Provide the [X, Y] coordinate of the cell's center where the given text is located.  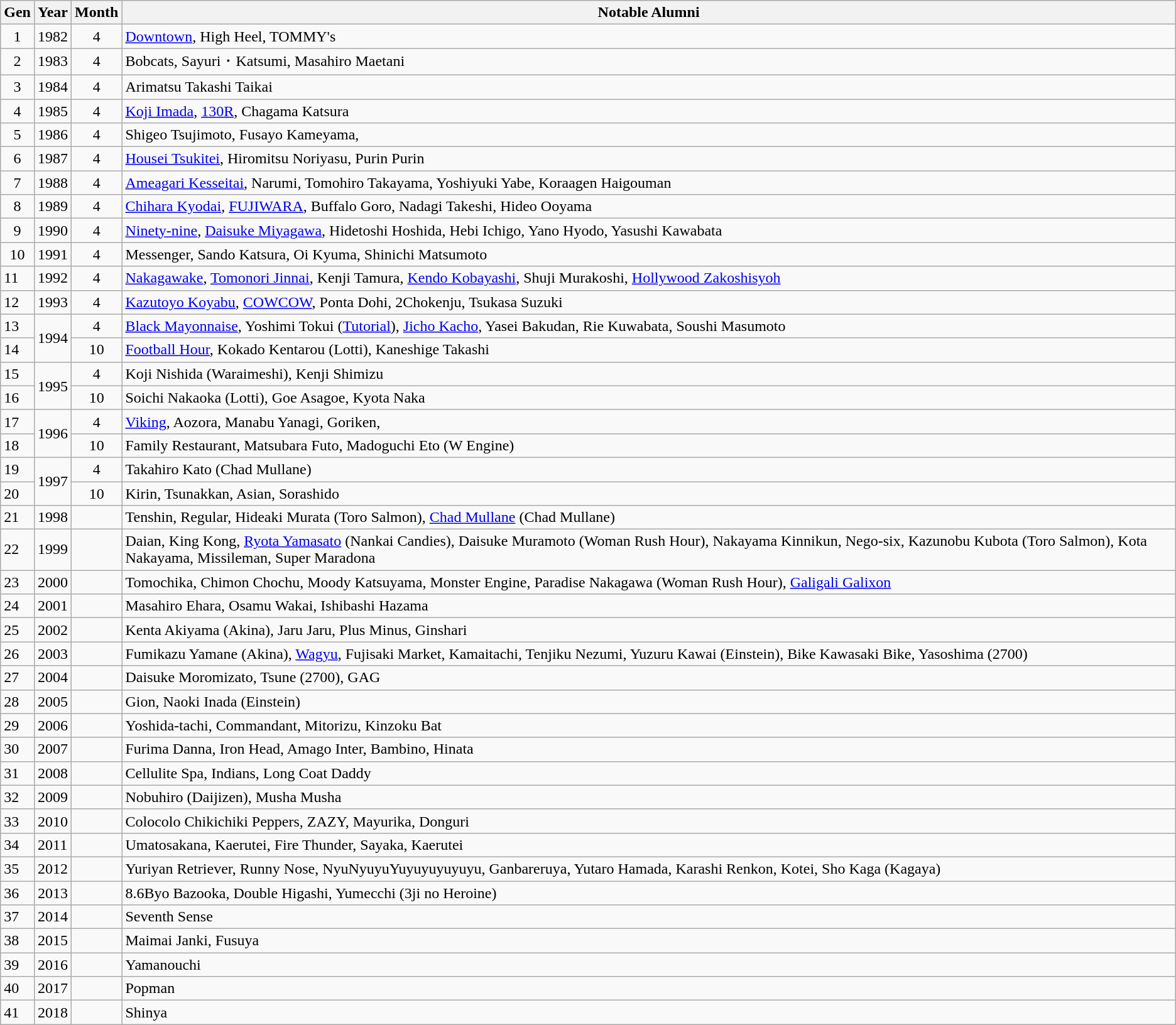
27 [18, 678]
2009 [53, 797]
1983 [53, 62]
Tomochika, Chimon Chochu, Moody Katsuyama, Monster Engine, Paradise Nakagawa (Woman Rush Hour), Galigali Galixon [648, 582]
2002 [53, 630]
37 [18, 917]
Seventh Sense [648, 917]
6 [18, 159]
Tenshin, Regular, Hideaki Murata (Toro Salmon), Chad Mullane (Chad Mullane) [648, 518]
Colocolo Chikichiki Peppers, ZAZY, Mayurika, Donguri [648, 821]
Yamanouchi [648, 965]
Messenger, Sando Katsura, Oi Kyuma, Shinichi Matsumoto [648, 254]
11 [18, 278]
25 [18, 630]
Bobcats, Sayuri・Katsumi, Masahiro Maetani [648, 62]
40 [18, 989]
2006 [53, 725]
2007 [53, 749]
Housei Tsukitei, Hiromitsu Noriyasu, Purin Purin [648, 159]
Family Restaurant, Matsubara Futo, Madoguchi Eto (W Engine) [648, 445]
14 [18, 350]
Month [97, 13]
Soichi Nakaoka (Lotti), Goe Asagoe, Kyota Naka [648, 398]
1985 [53, 111]
Black Mayonnaise, Yoshimi Tokui (Tutorial), Jicho Kacho, Yasei Bakudan, Rie Kuwabata, Soushi Masumoto [648, 326]
1996 [53, 433]
20 [18, 493]
2014 [53, 917]
Gen [18, 13]
2012 [53, 869]
35 [18, 869]
Umatosakana, Kaerutei, Fire Thunder, Sayaka, Kaerutei [648, 845]
30 [18, 749]
2003 [53, 654]
2017 [53, 989]
Fumikazu Yamane (Akina), Wagyu, Fujisaki Market, Kamaitachi, Tenjiku Nezumi, Yuzuru Kawai (Einstein), Bike Kawasaki Bike, Yasoshima (2700) [648, 654]
1988 [53, 183]
23 [18, 582]
1990 [53, 230]
1991 [53, 254]
2016 [53, 965]
29 [18, 725]
2011 [53, 845]
Football Hour, Kokado Kentarou (Lotti), Kaneshige Takashi [648, 350]
1987 [53, 159]
Notable Alumni [648, 13]
34 [18, 845]
31 [18, 773]
Takahiro Kato (Chad Mullane) [648, 469]
12 [18, 302]
Chihara Kyodai, FUJIWARA, Buffalo Goro, Nadagi Takeshi, Hideo Ooyama [648, 207]
Arimatsu Takashi Taikai [648, 87]
Year [53, 13]
2001 [53, 606]
Kenta Akiyama (Akina), Jaru Jaru, Plus Minus, Ginshari [648, 630]
1997 [53, 481]
Downtown, High Heel, TOMMY's [648, 36]
8.6Byo Bazooka, Double Higashi, Yumecchi (3ji no Heroine) [648, 892]
Yuriyan Retriever, Runny Nose, NyuNyuyuYuyuyuyuyuyu, Ganbareruya, Yutaro Hamada, Karashi Renkon, Kotei, Sho Kaga (Kagaya) [648, 869]
2008 [53, 773]
Kirin, Tsunakkan, Asian, Sorashido [648, 493]
21 [18, 518]
1993 [53, 302]
Viking, Aozora, Manabu Yanagi, Goriken, [648, 421]
9 [18, 230]
Koji Nishida (Waraimeshi), Kenji Shimizu [648, 374]
33 [18, 821]
1984 [53, 87]
3 [18, 87]
Shigeo Tsujimoto, Fusayo Kameyama, [648, 135]
18 [18, 445]
Nakagawake, Tomonori Jinnai, Kenji Tamura, Kendo Kobayashi, Shuji Murakoshi, Hollywood Zakoshisyoh [648, 278]
22 [18, 550]
28 [18, 702]
16 [18, 398]
2018 [53, 1012]
2005 [53, 702]
Shinya [648, 1012]
1995 [53, 386]
19 [18, 469]
Koji Imada, 130R, Chagama Katsura [648, 111]
2000 [53, 582]
2013 [53, 892]
13 [18, 326]
1989 [53, 207]
39 [18, 965]
32 [18, 797]
1982 [53, 36]
Gion, Naoki Inada (Einstein) [648, 702]
15 [18, 374]
Ninety-nine, Daisuke Miyagawa, Hidetoshi Hoshida, Hebi Ichigo, Yano Hyodo, Yasushi Kawabata [648, 230]
8 [18, 207]
2010 [53, 821]
Nobuhiro (Daijizen), Musha Musha [648, 797]
1 [18, 36]
1999 [53, 550]
38 [18, 941]
Maimai Janki, Fusuya [648, 941]
Masahiro Ehara, Osamu Wakai, Ishibashi Hazama [648, 606]
Furima Danna, Iron Head, Amago Inter, Bambino, Hinata [648, 749]
Daisuke Moromizato, Tsune (2700), GAG [648, 678]
Kazutoyo Koyabu, COWCOW, Ponta Dohi, 2Chokenju, Tsukasa Suzuki [648, 302]
1986 [53, 135]
24 [18, 606]
2004 [53, 678]
1992 [53, 278]
36 [18, 892]
41 [18, 1012]
Yoshida-tachi, Commandant, Mitorizu, Kinzoku Bat [648, 725]
5 [18, 135]
Popman [648, 989]
2015 [53, 941]
2 [18, 62]
1994 [53, 338]
1998 [53, 518]
26 [18, 654]
Cellulite Spa, Indians, Long Coat Daddy [648, 773]
7 [18, 183]
17 [18, 421]
Ameagari Kesseitai, Narumi, Tomohiro Takayama, Yoshiyuki Yabe, Koraagen Haigouman [648, 183]
